Determine the (x, y) coordinate at the center of the cell enclosing the given text.  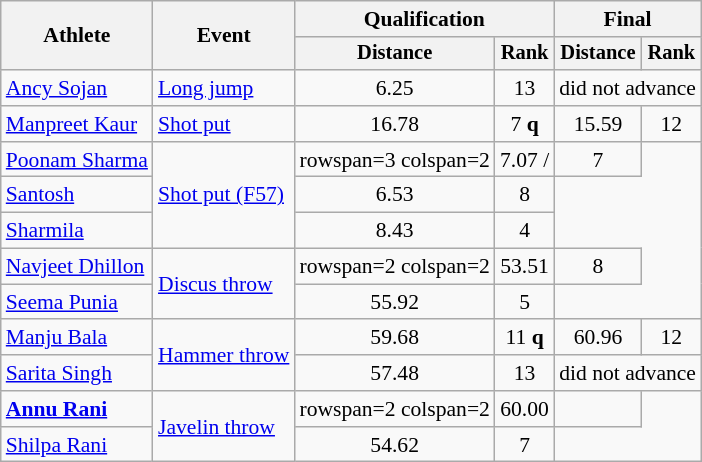
16.78 (394, 124)
11 q (524, 338)
Hammer throw (224, 356)
rowspan=3 colspan=2 (394, 160)
15.59 (598, 124)
Final (628, 19)
Sarita Singh (77, 373)
Manpreet Kaur (77, 124)
7.07 / (524, 160)
Qualification (424, 19)
60.00 (524, 409)
57.48 (394, 373)
Shot put (224, 124)
Sharmila (77, 231)
Poonam Sharma (77, 160)
5 (524, 302)
8.43 (394, 231)
6.25 (394, 88)
Javelin throw (224, 426)
55.92 (394, 302)
Annu Rani (77, 409)
Manju Bala (77, 338)
Shot put (F57) (224, 196)
Navjeet Dhillon (77, 267)
7 q (524, 124)
Long jump (224, 88)
Discus throw (224, 284)
7 (598, 160)
60.96 (598, 338)
53.51 (524, 267)
Santosh (77, 195)
59.68 (394, 338)
6.53 (394, 195)
Seema Punia (77, 302)
Ancy Sojan (77, 88)
Event (224, 36)
4 (524, 231)
Athlete (77, 36)
